Provide the (X, Y) coordinate of the cell's center where the given text is located.  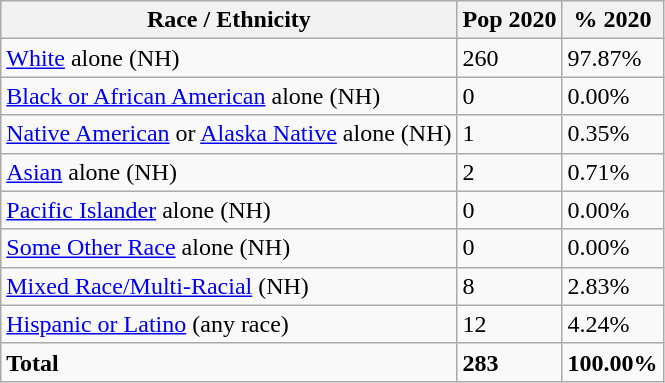
0.71% (612, 172)
Native American or Alaska Native alone (NH) (229, 134)
1 (510, 134)
2.83% (612, 286)
Pacific Islander alone (NH) (229, 210)
White alone (NH) (229, 58)
4.24% (612, 324)
8 (510, 286)
2 (510, 172)
Asian alone (NH) (229, 172)
Mixed Race/Multi-Racial (NH) (229, 286)
Total (229, 362)
260 (510, 58)
283 (510, 362)
% 2020 (612, 20)
0.35% (612, 134)
Hispanic or Latino (any race) (229, 324)
97.87% (612, 58)
Some Other Race alone (NH) (229, 248)
Black or African American alone (NH) (229, 96)
100.00% (612, 362)
Race / Ethnicity (229, 20)
Pop 2020 (510, 20)
12 (510, 324)
